Detect which cell encompasses the target text, then output its [x, y] center coordinate. 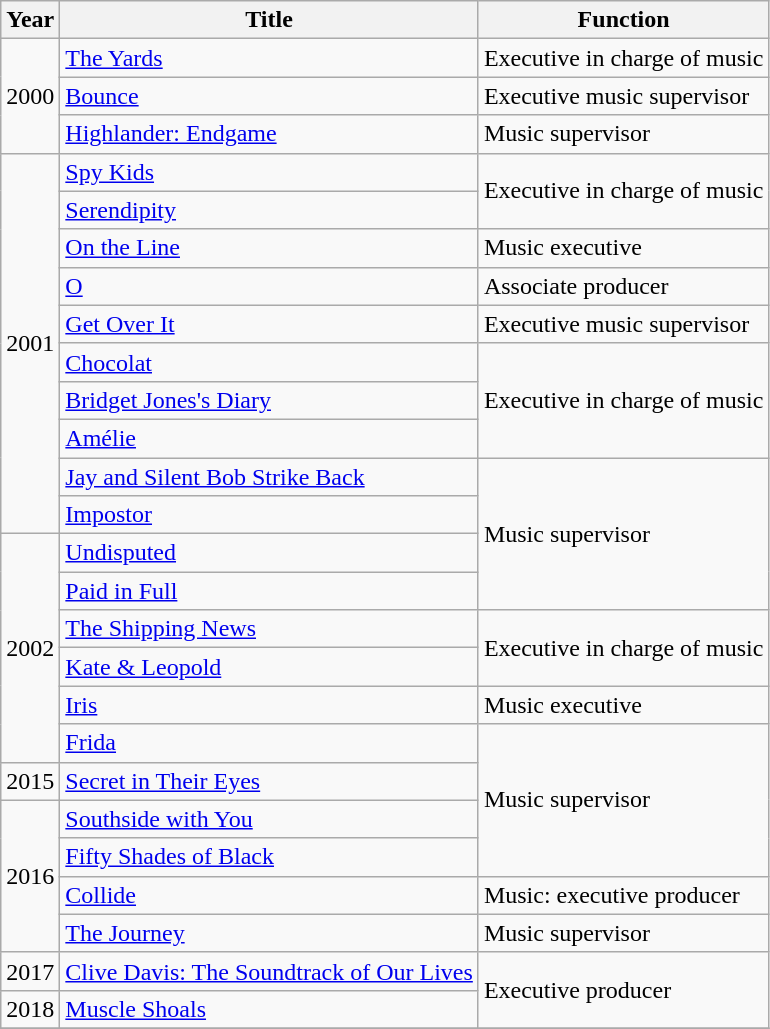
Executive producer [624, 990]
Highlander: Endgame [270, 134]
Serendipity [270, 210]
2001 [30, 344]
Southside with You [270, 819]
2017 [30, 971]
Impostor [270, 515]
Amélie [270, 438]
Frida [270, 743]
Paid in Full [270, 591]
Title [270, 20]
Music: executive producer [624, 895]
Bounce [270, 96]
Secret in Their Eyes [270, 781]
Chocolat [270, 362]
The Shipping News [270, 629]
Iris [270, 705]
The Journey [270, 933]
Function [624, 20]
Collide [270, 895]
O [270, 286]
Clive Davis: The Soundtrack of Our Lives [270, 971]
Jay and Silent Bob Strike Back [270, 477]
Undisputed [270, 553]
Year [30, 20]
Kate & Leopold [270, 667]
2016 [30, 876]
2015 [30, 781]
The Yards [270, 58]
2002 [30, 648]
Muscle Shoals [270, 1009]
Fifty Shades of Black [270, 857]
Spy Kids [270, 172]
2000 [30, 96]
2018 [30, 1009]
On the Line [270, 248]
Get Over It [270, 324]
Associate producer [624, 286]
Bridget Jones's Diary [270, 400]
